Extract the (X, Y) coordinate from the center of the cell holding the provided text.  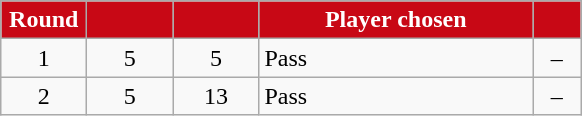
13 (216, 96)
2 (44, 96)
1 (44, 58)
Player chosen (396, 20)
Round (44, 20)
